Determine the (X, Y) coordinate at the center of the cell enclosing the given text.  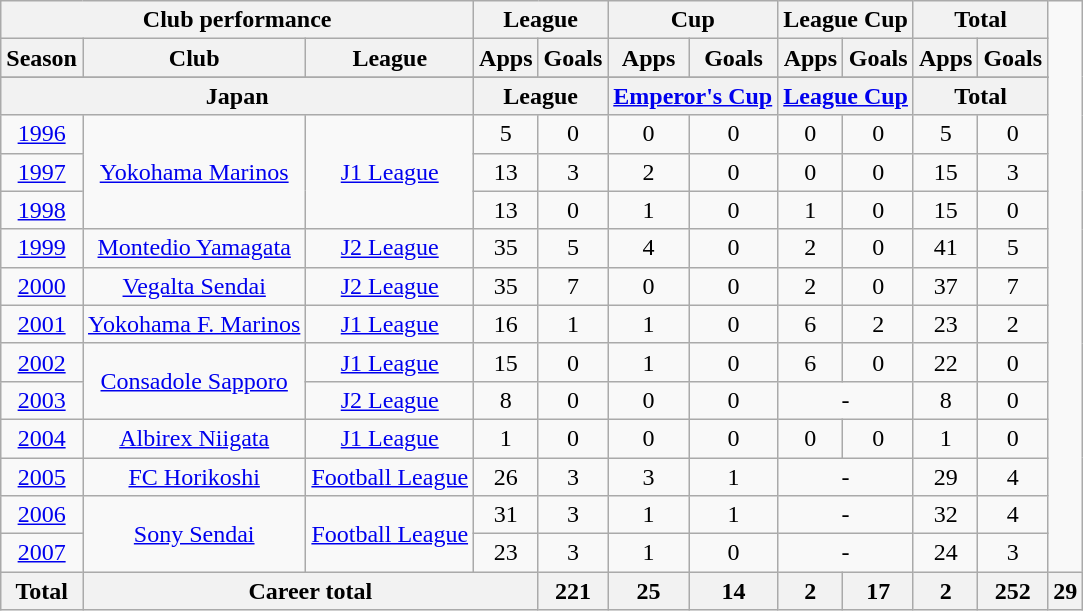
2005 (42, 477)
22 (945, 362)
Season (42, 58)
Club (194, 58)
16 (506, 324)
1998 (42, 210)
252 (1013, 591)
Career total (310, 591)
2000 (42, 286)
17 (878, 591)
25 (649, 591)
Vegalta Sendai (194, 286)
2006 (42, 515)
26 (506, 477)
Consadole Sapporo (194, 381)
32 (945, 515)
14 (733, 591)
1999 (42, 248)
Montedio Yamagata (194, 248)
2007 (42, 553)
Cup (693, 20)
2003 (42, 400)
24 (945, 553)
41 (945, 248)
1996 (42, 134)
221 (573, 591)
37 (945, 286)
Emperor's Cup (693, 96)
Sony Sendai (194, 534)
2004 (42, 438)
1997 (42, 172)
Yokohama Marinos (194, 172)
Japan (238, 96)
2002 (42, 362)
Yokohama F. Marinos (194, 324)
FC Horikoshi (194, 477)
Albirex Niigata (194, 438)
Club performance (238, 20)
2001 (42, 324)
31 (506, 515)
